Pinpoint the cell where the given text exists, returning its [x, y] midpoint coordinate. 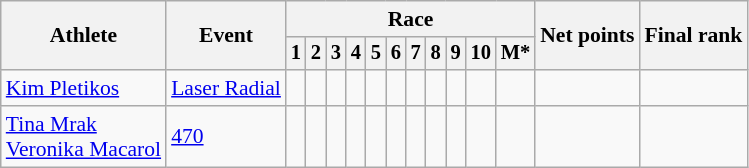
3 [336, 54]
4 [356, 54]
2 [316, 54]
M* [516, 54]
8 [436, 54]
Race [410, 19]
Athlete [84, 36]
10 [481, 54]
Net points [587, 36]
Laser Radial [226, 88]
6 [396, 54]
470 [226, 136]
Event [226, 36]
1 [296, 54]
9 [456, 54]
7 [416, 54]
Tina MrakVeronika Macarol [84, 136]
Final rank [693, 36]
5 [376, 54]
Kim Pletikos [84, 88]
